Identify which cell holds the provided text, then report its (X, Y) central coordinate. 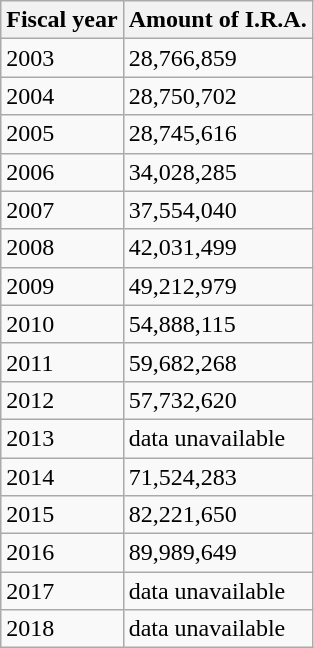
2007 (62, 210)
2016 (62, 553)
71,524,283 (218, 477)
2009 (62, 286)
34,028,285 (218, 172)
Fiscal year (62, 20)
2017 (62, 591)
2011 (62, 362)
2012 (62, 400)
59,682,268 (218, 362)
2013 (62, 438)
2008 (62, 248)
28,750,702 (218, 96)
Amount of I.R.A. (218, 20)
2006 (62, 172)
82,221,650 (218, 515)
2005 (62, 134)
54,888,115 (218, 324)
28,766,859 (218, 58)
37,554,040 (218, 210)
2015 (62, 515)
2018 (62, 629)
42,031,499 (218, 248)
28,745,616 (218, 134)
89,989,649 (218, 553)
2003 (62, 58)
57,732,620 (218, 400)
2010 (62, 324)
2004 (62, 96)
49,212,979 (218, 286)
2014 (62, 477)
